Locate the cell with the specified text and output its [x, y] center coordinate. 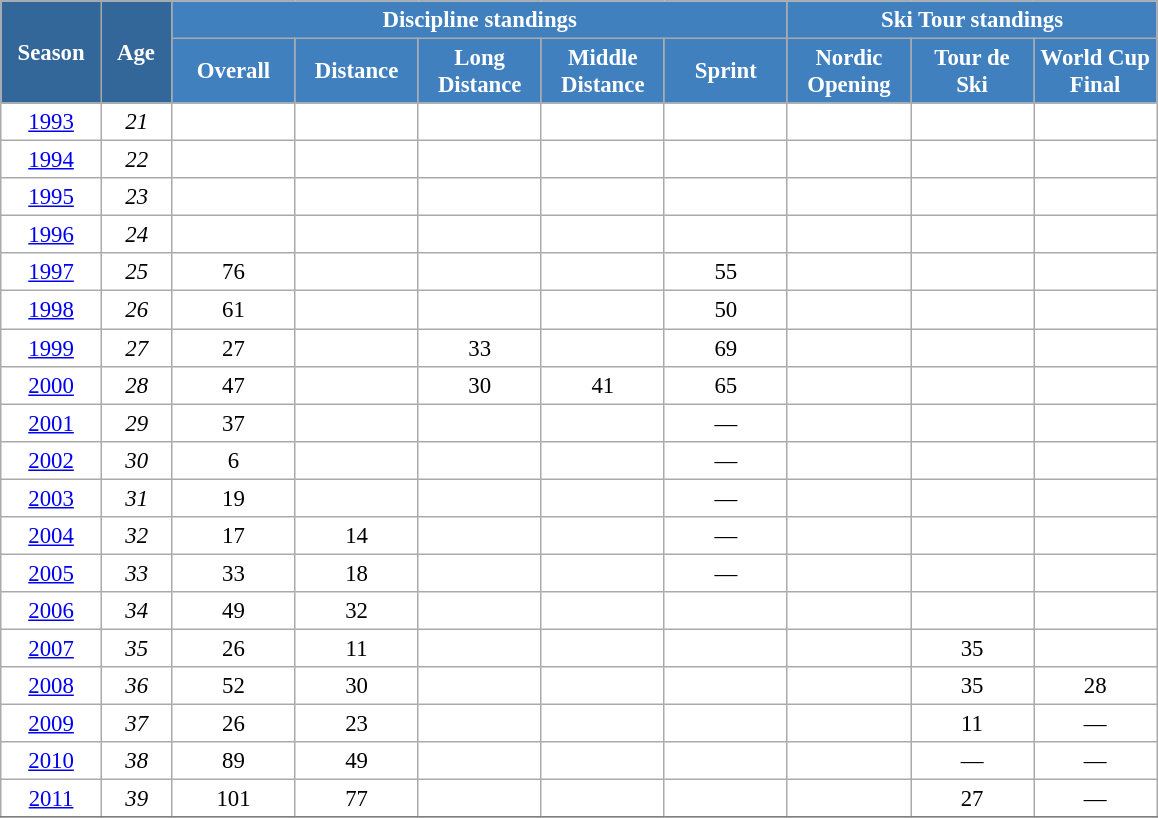
24 [136, 235]
1999 [52, 348]
36 [136, 686]
1995 [52, 197]
Overall [234, 72]
14 [356, 536]
50 [726, 310]
17 [234, 536]
2009 [52, 724]
Tour deSki [972, 72]
2007 [52, 648]
2000 [52, 385]
2010 [52, 761]
Season [52, 52]
Age [136, 52]
1993 [52, 122]
47 [234, 385]
101 [234, 799]
29 [136, 423]
61 [234, 310]
41 [602, 385]
52 [234, 686]
World CupFinal [1096, 72]
38 [136, 761]
25 [136, 273]
39 [136, 799]
18 [356, 573]
1994 [52, 160]
2006 [52, 611]
6 [234, 460]
89 [234, 761]
NordicOpening [848, 72]
55 [726, 273]
2011 [52, 799]
2002 [52, 460]
34 [136, 611]
2008 [52, 686]
Discipline standings [480, 20]
2001 [52, 423]
Ski Tour standings [972, 20]
1997 [52, 273]
2003 [52, 498]
65 [726, 385]
2005 [52, 573]
1998 [52, 310]
Long Distance [480, 72]
77 [356, 799]
1996 [52, 235]
69 [726, 348]
31 [136, 498]
22 [136, 160]
76 [234, 273]
Sprint [726, 72]
21 [136, 122]
Distance [356, 72]
19 [234, 498]
Middle Distance [602, 72]
2004 [52, 536]
